For the text-containing cell, return its midpoint in [X, Y] coordinate format. 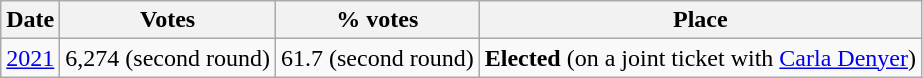
61.7 (second round) [378, 58]
% votes [378, 20]
2021 [30, 58]
Place [700, 20]
Elected (on a joint ticket with Carla Denyer) [700, 58]
Votes [168, 20]
6,274 (second round) [168, 58]
Date [30, 20]
